Output the [X, Y] coordinate of the center of the cell containing the given text.  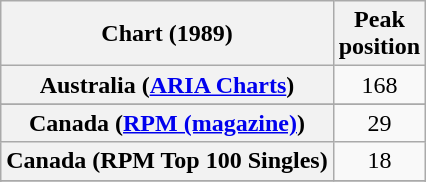
168 [379, 85]
Canada (RPM (magazine)) [167, 123]
Peakposition [379, 34]
18 [379, 161]
29 [379, 123]
Canada (RPM Top 100 Singles) [167, 161]
Australia (ARIA Charts) [167, 85]
Chart (1989) [167, 34]
